Return [X, Y] of the center of cell containing provided text 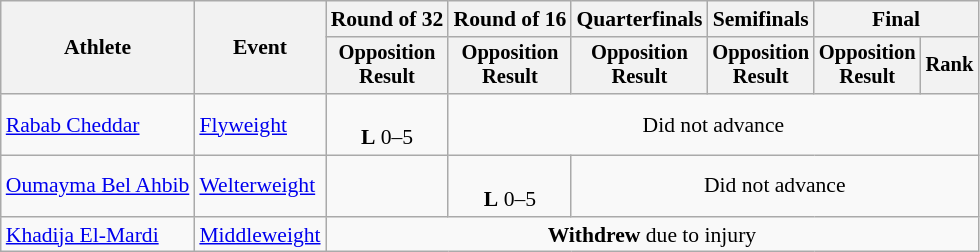
Welterweight [260, 186]
Round of 32 [388, 19]
Semifinals [760, 19]
Flyweight [260, 124]
Quarterfinals [639, 19]
Final [896, 19]
Oumayma Bel Ahbib [98, 186]
Event [260, 48]
Rank [950, 66]
Round of 16 [510, 19]
Rabab Cheddar [98, 124]
Athlete [98, 48]
